Return [X, Y] of the center of cell containing provided text 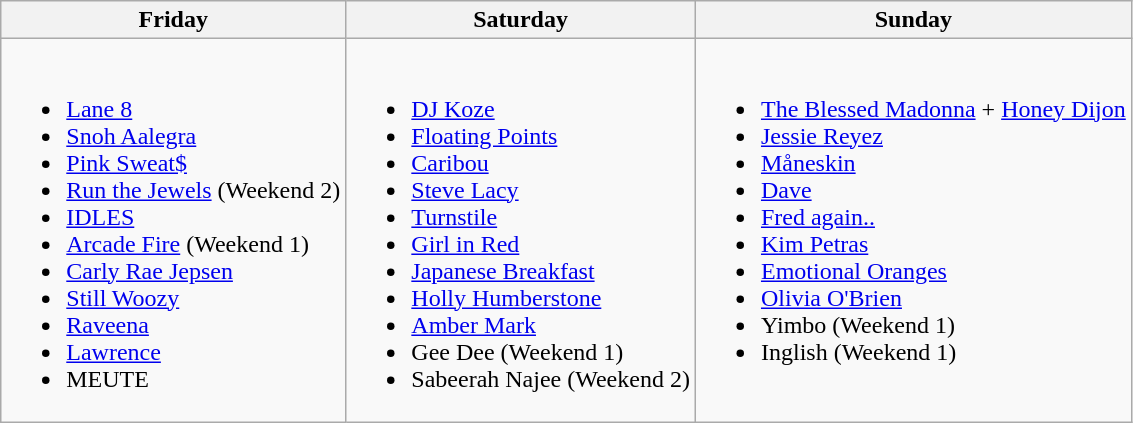
Sunday [913, 20]
The Blessed Madonna + Honey DijonJessie ReyezMåneskinDaveFred again..Kim PetrasEmotional OrangesOlivia O'BrienYimbo (Weekend 1)Inglish (Weekend 1) [913, 230]
Lane 8Snoh AalegraPink Sweat$Run the Jewels (Weekend 2)IDLESArcade Fire (Weekend 1)Carly Rae JepsenStill WoozyRaveenaLawrenceMEUTE [174, 230]
DJ KozeFloating PointsCaribouSteve LacyTurnstileGirl in RedJapanese BreakfastHolly HumberstoneAmber MarkGee Dee (Weekend 1)Sabeerah Najee (Weekend 2) [521, 230]
Saturday [521, 20]
Friday [174, 20]
